Output the (X, Y) coordinate of the center of the cell containing the given text.  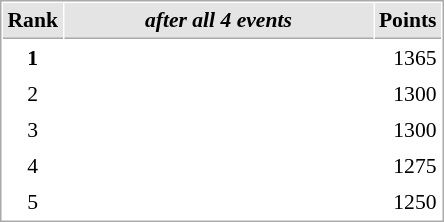
3 (32, 129)
1250 (408, 201)
5 (32, 201)
Points (408, 21)
1275 (408, 165)
Rank (32, 21)
1365 (408, 57)
2 (32, 93)
1 (32, 57)
4 (32, 165)
after all 4 events (218, 21)
